Find where the given text appears and provide that cell's center as (X, Y) coordinate. 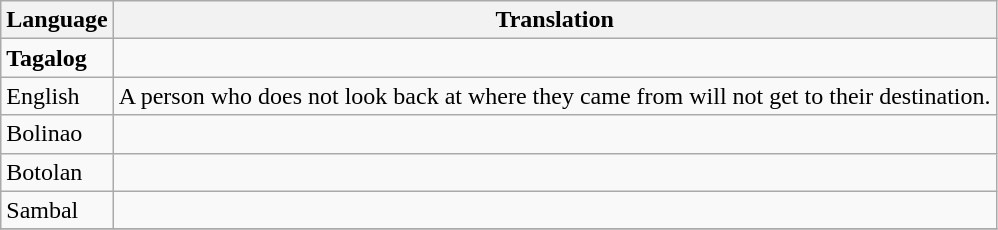
English (57, 96)
Sambal (57, 210)
Translation (554, 20)
Language (57, 20)
Tagalog (57, 58)
Bolinao (57, 134)
A person who does not look back at where they came from will not get to their destination. (554, 96)
Botolan (57, 172)
